Search for the cell housing the specified text and yield its (x, y) center coordinate. 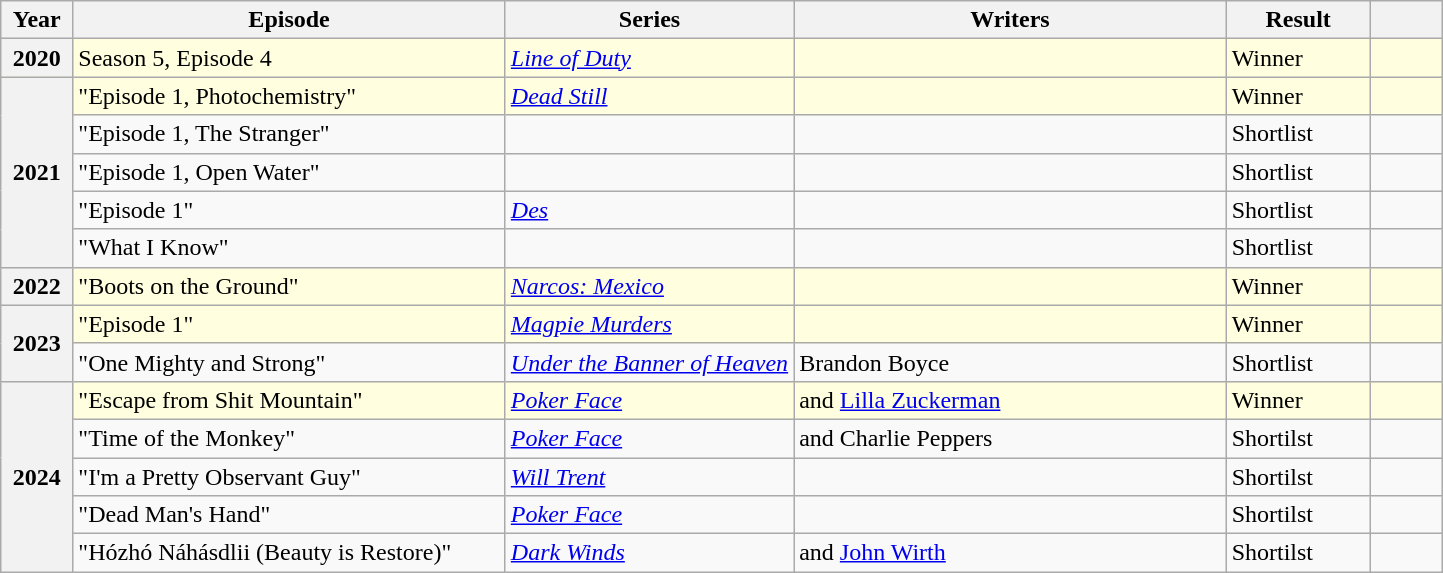
Dark Winds (649, 553)
Writers (1010, 20)
2022 (37, 286)
2024 (37, 476)
Result (1298, 20)
"Dead Man's Hand" (289, 515)
Brandon Boyce (1010, 362)
"Time of the Monkey" (289, 438)
Under the Banner of Heaven (649, 362)
Year (37, 20)
Season 5, Episode 4 (289, 58)
"Episode 1, Photochemistry" (289, 96)
"Hózhó Náhásdlii (Beauty is Restore)" (289, 553)
2023 (37, 343)
"One Mighty and Strong" (289, 362)
Dead Still (649, 96)
Magpie Murders (649, 324)
Episode (289, 20)
"What I Know" (289, 248)
Narcos: Mexico (649, 286)
Line of Duty (649, 58)
Will Trent (649, 477)
Des (649, 210)
"Boots on the Ground" (289, 286)
and John Wirth (1010, 553)
2021 (37, 172)
"Escape from Shit Mountain" (289, 400)
Series (649, 20)
"I'm a Pretty Observant Guy" (289, 477)
and Charlie Peppers (1010, 438)
and Lilla Zuckerman (1010, 400)
"Episode 1, Open Water" (289, 172)
2020 (37, 58)
"Episode 1, The Stranger" (289, 134)
